Return the (x, y) coordinate for the center point of the cell that contains the specified text.  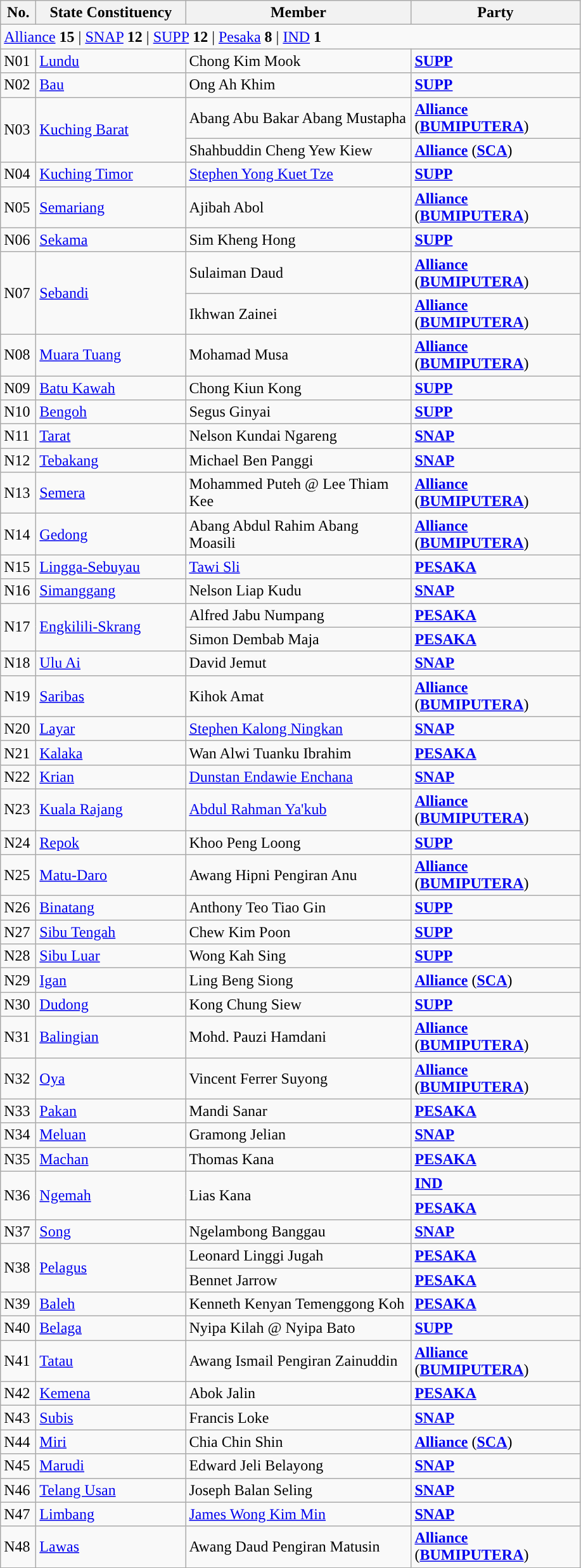
Kihok Amat (298, 696)
Machan (111, 1159)
Ajibah Abol (298, 207)
Telang Usan (111, 1490)
Kuching Timor (111, 174)
Song (111, 1231)
Party (495, 13)
Alfred Jabu Numpang (298, 615)
Subis (111, 1418)
State Constituency (111, 13)
N02 (18, 85)
Ling Beng Siong (298, 980)
Wan Alwi Tuanku Ibrahim (298, 753)
Igan (111, 980)
Krian (111, 777)
Bau (111, 85)
Stephen Kalong Ningkan (298, 729)
Alliance 15 | SNAP 12 | SUPP 12 | Pesaka 8 | IND 1 (290, 37)
Sebandi (111, 293)
IND (495, 1183)
Repok (111, 843)
Tebakang (111, 460)
Ngemah (111, 1195)
N04 (18, 174)
N36 (18, 1195)
N08 (18, 355)
Chia Chin Shin (298, 1442)
N37 (18, 1231)
N21 (18, 753)
N20 (18, 729)
N27 (18, 932)
N40 (18, 1328)
Lawas (111, 1547)
Binatang (111, 908)
Chong Kiun Kong (298, 387)
Oya (111, 1078)
Layar (111, 729)
Balingian (111, 1037)
Wong Kah Sing (298, 956)
N18 (18, 663)
Abdul Rahman Ya'kub (298, 809)
Sibu Luar (111, 956)
Khoo Peng Loong (298, 843)
Mohamad Musa (298, 355)
Kemena (111, 1394)
Mohd. Pauzi Hamdani (298, 1037)
N16 (18, 591)
Sekama (111, 240)
Kalaka (111, 753)
Francis Loke (298, 1418)
Chong Kim Mook (298, 61)
N23 (18, 809)
James Wong Kim Min (298, 1514)
Mandi Sanar (298, 1111)
N35 (18, 1159)
Bennet Jarrow (298, 1280)
Sim Kheng Hong (298, 240)
Edward Jeli Belayong (298, 1466)
Kuching Barat (111, 129)
N39 (18, 1304)
Sulaiman Daud (298, 273)
N29 (18, 980)
N48 (18, 1547)
N46 (18, 1490)
Tarat (111, 436)
Miri (111, 1442)
Nelson Liap Kudu (298, 591)
Nyipa Kilah @ Nyipa Bato (298, 1328)
N22 (18, 777)
Anthony Teo Tiao Gin (298, 908)
Kuala Rajang (111, 809)
Saribas (111, 696)
Michael Ben Panggi (298, 460)
Vincent Ferrer Suyong (298, 1078)
Pelagus (111, 1267)
Awang Hipni Pengiran Anu (298, 875)
Awang Daud Pengiran Matusin (298, 1547)
Gedong (111, 534)
N07 (18, 293)
No. (18, 13)
Lingga-Sebuyau (111, 567)
Dunstan Endawie Enchana (298, 777)
N28 (18, 956)
Lundu (111, 61)
N32 (18, 1078)
N25 (18, 875)
Gramong Jelian (298, 1135)
N09 (18, 387)
Ikhwan Zainei (298, 313)
Matu-Daro (111, 875)
Tawi Sli (298, 567)
N19 (18, 696)
N06 (18, 240)
Member (298, 13)
N43 (18, 1418)
Kenneth Kenyan Temenggong Koh (298, 1304)
Ulu Ai (111, 663)
Dudong (111, 1004)
Simon Dembab Maja (298, 639)
Abang Abu Bakar Abang Mustapha (298, 118)
Baleh (111, 1304)
Semariang (111, 207)
Abang Abdul Rahim Abang Moasili (298, 534)
Simanggang (111, 591)
Mohammed Puteh @ Lee Thiam Kee (298, 493)
N01 (18, 61)
Muara Tuang (111, 355)
Belaga (111, 1328)
Engkilili-Skrang (111, 627)
Batu Kawah (111, 387)
Marudi (111, 1466)
David Jemut (298, 663)
N11 (18, 436)
Segus Ginyai (298, 412)
N10 (18, 412)
N31 (18, 1037)
Awang Ismail Pengiran Zainuddin (298, 1361)
Ong Ah Khim (298, 85)
N30 (18, 1004)
N24 (18, 843)
Chew Kim Poon (298, 932)
Tatau (111, 1361)
N13 (18, 493)
Nelson Kundai Ngareng (298, 436)
N17 (18, 627)
N15 (18, 567)
Ngelambong Banggau (298, 1231)
Kong Chung Siew (298, 1004)
Semera (111, 493)
Sibu Tengah (111, 932)
N41 (18, 1361)
Lias Kana (298, 1195)
N47 (18, 1514)
Abok Jalin (298, 1394)
Pakan (111, 1111)
Meluan (111, 1135)
N12 (18, 460)
Shahbuddin Cheng Yew Kiew (298, 150)
N05 (18, 207)
N45 (18, 1466)
N26 (18, 908)
Leonard Linggi Jugah (298, 1255)
N38 (18, 1267)
N33 (18, 1111)
N44 (18, 1442)
Joseph Balan Seling (298, 1490)
N42 (18, 1394)
N34 (18, 1135)
N03 (18, 129)
N14 (18, 534)
Limbang (111, 1514)
Thomas Kana (298, 1159)
Bengoh (111, 412)
Stephen Yong Kuet Tze (298, 174)
